Extract the (X, Y) coordinate from the center of the cell holding the provided text.  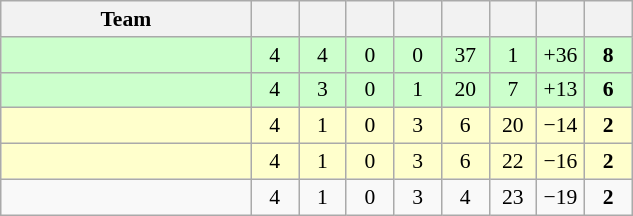
−16 (561, 162)
22 (513, 162)
7 (513, 90)
37 (465, 55)
−19 (561, 197)
+13 (561, 90)
Team (126, 19)
23 (513, 197)
−14 (561, 126)
8 (608, 55)
+36 (561, 55)
